Provide the (x, y) coordinate of the cell's center where the given text is located.  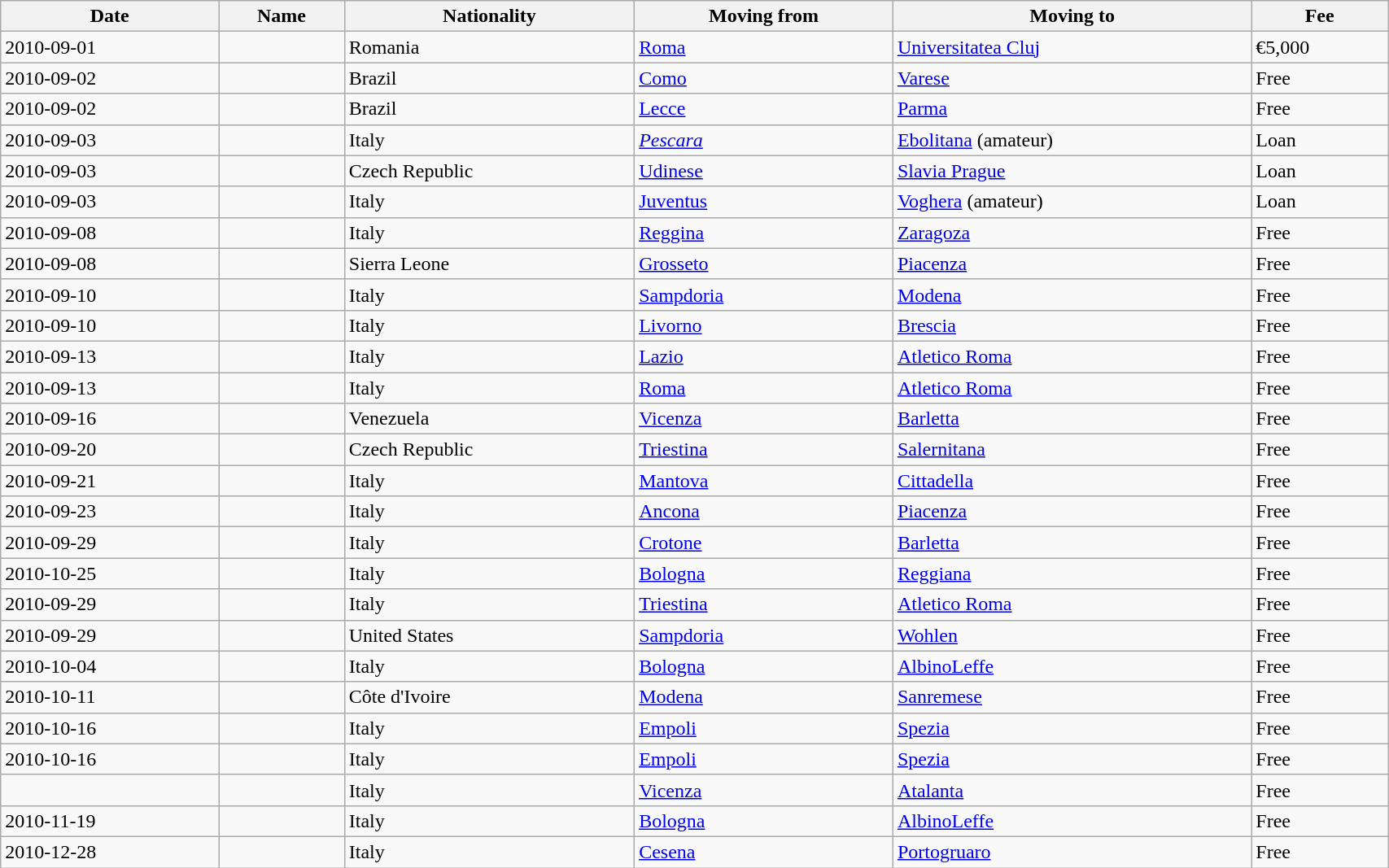
Venezuela (489, 419)
2010-11-19 (110, 821)
2010-09-23 (110, 512)
Côte d'Ivoire (489, 697)
Wohlen (1072, 635)
2010-10-11 (110, 697)
Cesena (764, 852)
2010-10-04 (110, 666)
Lecce (764, 109)
Ebolitana (amateur) (1072, 140)
Pescara (764, 140)
2010-09-01 (110, 47)
Lazio (764, 356)
Voghera (amateur) (1072, 202)
€5,000 (1320, 47)
Cittadella (1072, 481)
Parma (1072, 109)
2010-09-21 (110, 481)
Brescia (1072, 325)
Grosseto (764, 264)
Date (110, 16)
Romania (489, 47)
Slavia Prague (1072, 171)
United States (489, 635)
2010-09-20 (110, 450)
Reggiana (1072, 574)
Mantova (764, 481)
Zaragoza (1072, 233)
Fee (1320, 16)
Varese (1072, 78)
Juventus (764, 202)
Moving to (1072, 16)
Salernitana (1072, 450)
Sanremese (1072, 697)
Como (764, 78)
Name (282, 16)
Sierra Leone (489, 264)
Ancona (764, 512)
2010-12-28 (110, 852)
Nationality (489, 16)
Reggina (764, 233)
Moving from (764, 16)
Portogruaro (1072, 852)
2010-10-25 (110, 574)
Atalanta (1072, 790)
Universitatea Cluj (1072, 47)
Crotone (764, 543)
2010-09-16 (110, 419)
Udinese (764, 171)
Livorno (764, 325)
